Locate the cell with the specified text and output its [x, y] center coordinate. 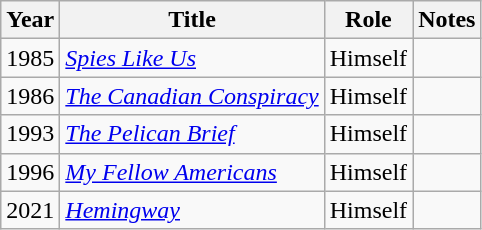
Title [192, 20]
The Pelican Brief [192, 134]
Role [368, 20]
The Canadian Conspiracy [192, 96]
Spies Like Us [192, 58]
My Fellow Americans [192, 172]
Year [30, 20]
Hemingway [192, 210]
1993 [30, 134]
1985 [30, 58]
Notes [447, 20]
2021 [30, 210]
1996 [30, 172]
1986 [30, 96]
